Search for the cell housing the specified text and yield its [x, y] center coordinate. 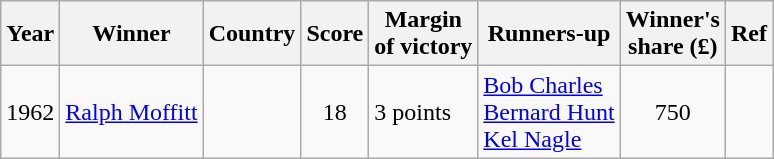
Marginof victory [424, 34]
750 [672, 112]
Runners-up [549, 34]
Winner'sshare (£) [672, 34]
3 points [424, 112]
Ref [748, 34]
Ralph Moffitt [132, 112]
Winner [132, 34]
1962 [30, 112]
18 [335, 112]
Year [30, 34]
Bob Charles Bernard Hunt Kel Nagle [549, 112]
Score [335, 34]
Country [252, 34]
